Locate the cell with the specified text and output its [x, y] center coordinate. 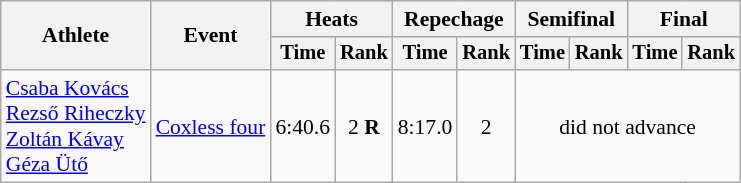
did not advance [628, 126]
Event [211, 36]
Coxless four [211, 126]
Semifinal [571, 19]
Repechage [454, 19]
2 R [364, 126]
8:17.0 [426, 126]
6:40.6 [302, 126]
Athlete [76, 36]
Csaba KovácsRezső RiheczkyZoltán KávayGéza Ütő [76, 126]
2 [486, 126]
Final [684, 19]
Heats [331, 19]
